Pinpoint the cell where the given text exists, returning its (X, Y) midpoint coordinate. 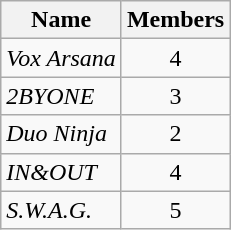
IN&OUT (62, 172)
5 (175, 210)
Vox Arsana (62, 58)
Members (175, 20)
Duo Ninja (62, 134)
3 (175, 96)
2 (175, 134)
Name (62, 20)
S.W.A.G. (62, 210)
2BYONE (62, 96)
